Extract the (x, y) coordinate from the center of the cell holding the provided text.  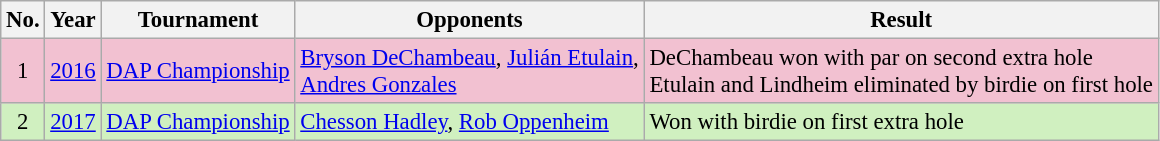
Result (901, 20)
Opponents (470, 20)
DeChambeau won with par on second extra holeEtulain and Lindheim eliminated by birdie on first hole (901, 72)
Chesson Hadley, Rob Oppenheim (470, 122)
2 (23, 122)
Year (73, 20)
Won with birdie on first extra hole (901, 122)
Bryson DeChambeau, Julián Etulain, Andres Gonzales (470, 72)
2016 (73, 72)
No. (23, 20)
2017 (73, 122)
1 (23, 72)
Tournament (198, 20)
